Output the [x, y] coordinate of the center of the cell containing the given text.  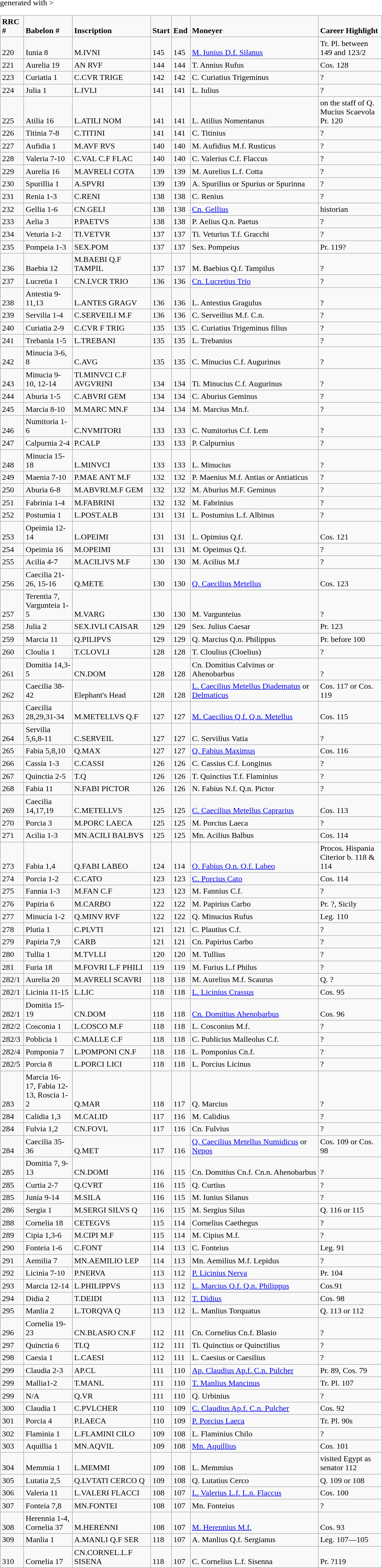
Claudia 1 [48, 1408]
C.AVG [112, 357]
M.FAN C.F [112, 891]
L. Marcius Q.f. Q.n. Philippus [254, 1286]
249 [12, 477]
L. Porcius Licinus [254, 1064]
C.SERVEIL [112, 733]
N. Fabius N.f. Q.n. Pictor [254, 789]
C.TITINI [112, 133]
M.SERGI SILVS Q [112, 1210]
C. Numitorius C.f. Lem [254, 426]
Servilia 1-4 [48, 315]
Sergia 1 [48, 1210]
C. Porcius Cato [254, 879]
291 [12, 1261]
282/5 [12, 1064]
SEX.POM [112, 247]
M. Furius L.f Philus [254, 967]
C. Claudius Ap.f. C.n. Pulcher [254, 1408]
C. Caecilius Metellus Caprarius [254, 806]
Cn. Gellius [254, 209]
M. Tullius [254, 954]
A.MANLI Q.F SER [112, 1540]
M. Caecilius Q.f. Q.n. Metellus [254, 712]
290 [12, 1248]
T. Annius Rufus [254, 65]
TI.Q [112, 1345]
L.MINVCI [112, 460]
C. Servilius Vatia [254, 733]
visited Egypt as senator 112 [350, 1464]
CETEGVS [112, 1223]
289 [12, 1235]
Q. Marcius Q.n. Philippus [254, 639]
Mn. Aemilius M.f. Lepidus [254, 1261]
294 [12, 1298]
306 [12, 1493]
Pomponia 7 [48, 1052]
Aurelia 16 [48, 171]
259 [12, 639]
Aemilia 7 [48, 1261]
CN.LVCR TRIO [112, 281]
Gellia 1-6 [48, 209]
C. Aburius Geminus [254, 396]
M. Cipius M.f. [254, 1235]
Servilia 5,6,8-11 [48, 733]
Cos. 121 [350, 533]
Caecilia 38-42 [48, 690]
263 [12, 712]
T.Q [112, 776]
TI.VETVR [112, 234]
Tr. Pl. 90s [350, 1421]
273 [12, 857]
MN.AEMILIO LEP [112, 1261]
245 [12, 409]
274 [12, 879]
P. Licinius Nerva [254, 1273]
124 [161, 857]
MN.ACILI BALBVS [112, 836]
Q.LVTATI CERCO Q [112, 1480]
Q. Curtius [254, 1185]
CARB [112, 942]
257 [12, 605]
M.ABVRI.M.F GEM [112, 490]
L. Atilius Nomentanus [254, 112]
Manlia 1 [48, 1540]
Cornelia 17 [48, 1557]
Antestia 9-11,13 [48, 298]
Elephant's Head [112, 690]
230 [12, 184]
Procos. Hispania Citerior b. 118 & 114 [350, 857]
Porcia 4 [48, 1421]
L.OPEIMI [112, 533]
L.ATILI NOM [112, 112]
SEX.IVLI CAISAR [112, 627]
T. Quinctius T.f. Flaminius [254, 776]
Q. Fabius Maximus [254, 751]
T. Cloulius (Cloelius) [254, 652]
Porcia 8 [48, 1064]
301 [12, 1421]
Pr. before 100 [350, 639]
Opeimia 12-14 [48, 533]
M. Fabrinius [254, 503]
Spurillia 1 [48, 184]
Cn. Fulvius [254, 1129]
Claudia 2-3 [48, 1370]
Aburia 1-5 [48, 396]
308 [12, 1523]
266 [12, 764]
Acilia 4-7 [48, 562]
Fabia 5,8,10 [48, 751]
C. Minucius C.f. Augurinus [254, 357]
305 [12, 1480]
223 [12, 78]
Cipia 1,3-6 [48, 1235]
N.FABI PICTOR [112, 789]
Sex. Julius Caesar [254, 627]
Q. Marcius [254, 1090]
Mn. Aquillius [254, 1446]
M. Marcius Mn.f. [254, 409]
Leg. 107—105 [350, 1540]
Cn. Papirius Carbo [254, 942]
M.CARBO [112, 904]
M.FOVRI L.F PHILI [112, 967]
261 [12, 669]
M. Aurelius M.f. Scaurus [254, 980]
Cn. Lucretius Trio [254, 281]
Didia 2 [48, 1298]
Renia 1-3 [48, 196]
P.LAECA [112, 1421]
283 [12, 1090]
L.LIC [112, 992]
Cos. 128 [350, 65]
C.PLVTI [112, 929]
L. Memmius [254, 1464]
T.CLOVLI [112, 652]
Cos.91 [350, 1286]
C. Cassius C.f. Longinus [254, 764]
L. Cosconius M.f. [254, 1027]
M.ACILIVS M.F [112, 562]
Leg. 110 [350, 916]
Pr. 119? [350, 247]
M.SILA [112, 1197]
Pr. 123 [350, 627]
L.VALERI FLACCI [112, 1493]
Cos. 115 [350, 712]
L. Trebanius [254, 341]
C. Cornelius L.f. Sisenna [254, 1557]
P. Porcius Laeca [254, 1421]
246 [12, 426]
232 [12, 209]
on the staff of Q. Mucius Scaevola Pr. 120 [350, 112]
P.MAE ANT M.F [112, 477]
Lucretia 1 [48, 281]
C.RENI [112, 196]
Iunia 8 [48, 48]
Q. Lutatius Cerco [254, 1480]
M. Baebius Q.f. Tampilus [254, 264]
Q. 113 or 112 [350, 1311]
M. Aufidius M.f. Rusticus [254, 146]
Julia 1 [48, 90]
292 [12, 1273]
Curiatia 2-9 [48, 328]
P.PAETVS [112, 222]
243 [12, 379]
Caecilia 21-26, 15-16 [48, 579]
Pompeia 1-3 [48, 247]
C.FONT [112, 1248]
Aelia 3 [48, 222]
Pr. 89, Cos. 79 [350, 1370]
M.BAEBI Q.F TAMPIL [112, 264]
Q.MINV RVF [112, 916]
Flaminia 1 [48, 1433]
L.COSCO M.F [112, 1027]
Leg. 91 [350, 1248]
L. Pomponius Cn.f. [254, 1052]
Pr. 104 [350, 1273]
CN.FOVL [112, 1129]
L.ANTES GRAGV [112, 298]
304 [12, 1464]
Lutatia 2,5 [48, 1480]
Pr. ?119 [350, 1557]
Cosconia 1 [48, 1027]
M.AVRELI COTA [112, 171]
228 [12, 158]
Cos. 109 or Cos. 98 [350, 1146]
C.CATO [112, 879]
Marcia 11 [48, 639]
M. Porcius Laeca [254, 823]
298 [12, 1358]
C.ABVRI GEM [112, 396]
MN.FONTEI [112, 1506]
Marcia 8-10 [48, 409]
268 [12, 789]
Valeria 11 [48, 1493]
Numitoria 1-6 [48, 426]
Cos. 100 [350, 1493]
256 [12, 579]
Julia 2 [48, 627]
280 [12, 954]
Cos. 123 [350, 579]
L. Caecilius Metellus Diadematus or Delmaticus [254, 690]
Domitia 7, 9-13 [48, 1168]
L. Minucius [254, 460]
Caecilia 14,17,19 [48, 806]
Q.MET [112, 1146]
M. Opeimus Q.f. [254, 549]
231 [12, 196]
MN.AQVIL [112, 1446]
AP.CL [112, 1370]
L.POST.ALB [112, 515]
250 [12, 490]
Acilia 1-3 [48, 836]
Minucia 3-6, 8 [48, 357]
Q.PILIPVS [112, 639]
TI.MINVCI C.F AVGVRINI [112, 379]
Cassia 1-3 [48, 764]
269 [12, 806]
302 [12, 1433]
Cn. Cornelius Cn.f. Blasio [254, 1328]
C. Valerius C.f. Flaccus [254, 158]
T.MANL [112, 1383]
255 [12, 562]
253 [12, 533]
CN.CORNEL.L.F SISENA [112, 1557]
239 [12, 315]
Cos. 95 [350, 992]
C.CASSI [112, 764]
CN.DOMI [112, 1168]
Valeria 7-10 [48, 158]
309 [12, 1540]
Cos. 96 [350, 1009]
295 [12, 1311]
Ti. Veturius T.f. Gracchi [254, 234]
C. Plautius C.f. [254, 929]
Tr. Pl. 107 [350, 1383]
Q.FABI LABEO [112, 857]
L. Opimius Q.f. [254, 533]
Aufidia 1 [48, 146]
C.VAL C.F FLAC [112, 158]
Papiria 6 [48, 904]
L. Valerius L.f. L.n. Flaccus [254, 1493]
Q.METE [112, 579]
Atilia 16 [48, 112]
Cloulia 1 [48, 652]
282/3 [12, 1039]
L. Licinius Crassus [254, 992]
224 [12, 90]
A.SPVRI [112, 184]
Aburia 6-8 [48, 490]
241 [12, 341]
M.AVF RVS [112, 146]
Manlia 2 [48, 1311]
Plutia 1 [48, 929]
282/4 [12, 1052]
Fulvia 1,2 [48, 1129]
229 [12, 171]
C. Curiatius Trigeminus [254, 78]
237 [12, 281]
220 [12, 48]
C.CVR TRIGE [112, 78]
M.MARC MN.F [112, 409]
244 [12, 396]
C. Renius [254, 196]
Titinia 7-8 [48, 133]
Curiatia 1 [48, 78]
M. Aurelius L.f. Cotta [254, 171]
288 [12, 1223]
C.METELLVS [112, 806]
281 [12, 967]
M. Aburius M.F. Geminus [254, 490]
251 [12, 503]
N/A [48, 1396]
Calidia 1,3 [48, 1116]
Minucia 1-2 [48, 916]
Domitia 15-19 [48, 1009]
265 [12, 751]
Licinia 11-15 [48, 992]
Quinctia 2-5 [48, 776]
Q. ? [350, 980]
Porcia 1-2 [48, 879]
L.PHILIPPVS [112, 1286]
L. Caesius or Caesilius [254, 1358]
Cos. 116 [350, 751]
Cos. 101 [350, 1446]
T. Manlius Mancinus [254, 1383]
Cn. Domitius Ahenobarbus [254, 1009]
Q.MAR [112, 1090]
235 [12, 247]
Fonteia 7,8 [48, 1506]
Trebania 1-5 [48, 341]
247 [12, 443]
Cornelia 19-23 [48, 1328]
248 [12, 460]
307 [12, 1506]
L. Manlius Torquatus [254, 1311]
L.TORQVA Q [112, 1311]
Babelon # [48, 27]
Aurelia 19 [48, 65]
Ap. Claudius Ap.f. C.n. Pulcher [254, 1370]
221 [12, 65]
Herennia 1-4, Cornelia 37 [48, 1523]
A. Manlius Q.f. Sergianus [254, 1540]
Ti. Quinctius or Quinctilius [254, 1345]
P. Maenius M.f. Antias or Antiaticus [254, 477]
Curtia 2-7 [48, 1185]
Tullia 1 [48, 954]
Minucia 15-18 [48, 460]
M. Fannius C.f. [254, 891]
Calpurnia 2-4 [48, 443]
Cn. Domitius Calvinus or Ahenobarbus [254, 669]
303 [12, 1446]
254 [12, 549]
M.PORC LAECA [112, 823]
Cn. Domitius Cn.f. Cn.n. Ahenobarbus [254, 1168]
Porcia 3 [48, 823]
M.TVLLI [112, 954]
L.FLAMINI CILO [112, 1433]
End [181, 27]
225 [12, 112]
286 [12, 1210]
M.OPEIMI [112, 549]
Career Highlight [350, 27]
Aquillia 1 [48, 1446]
Cornelius Caethegus [254, 1223]
Q. Fabius Q.n. Q.f. Labeo [254, 857]
Papiria 7,9 [48, 942]
Cornelia 18 [48, 1223]
Fabia 1,4 [48, 857]
Q.VR [112, 1396]
Sex. Pompeius [254, 247]
279 [12, 942]
Opeimia 16 [48, 549]
P.CALP [112, 443]
227 [12, 146]
Fonteia 1-6 [48, 1248]
Q. Urbinius [254, 1396]
P. Aelius Q.n. Paetus [254, 222]
234 [12, 234]
Marcia 16-17, Fabia 12-13, Roscia 1-2 [48, 1090]
L. Flaminius Chilo [254, 1433]
277 [12, 916]
C.SERVEILI M.F [112, 315]
267 [12, 776]
Mallia1-2 [48, 1383]
226 [12, 133]
Inscription [112, 27]
242 [12, 357]
Cos. 117 or Cos. 119 [350, 690]
Mn. Acilius Balbus [254, 836]
M. Papirius Carbo [254, 904]
Mn. Fonteius [254, 1506]
276 [12, 904]
M. Acilius M.f [254, 562]
Start [161, 27]
L. Iulius [254, 90]
Cos. 113 [350, 806]
historian [350, 209]
Moneyer [254, 27]
M. Iunius D.f. Silanus [254, 48]
Licinia 7-10 [48, 1273]
P.NERVA [112, 1273]
M. Sergius Silus [254, 1210]
Cos. 92 [350, 1408]
CN.BLASIO CN.F [112, 1328]
M. Herennius M.f. [254, 1523]
C. Fonteius [254, 1248]
252 [12, 515]
M. Iunius Silanus [254, 1197]
278 [12, 929]
L.IVLI [112, 90]
Aurelia 20 [48, 980]
Cos. 98 [350, 1298]
M. Vargunteius [254, 605]
C.NVMITORI [112, 426]
T. Didius [254, 1298]
L.TREBANI [112, 341]
L.MEMMI [112, 1464]
293 [12, 1286]
Fabrinia 1-4 [48, 503]
Poblicia 1 [48, 1039]
Q.CVRT [112, 1185]
Quinctia 6 [48, 1345]
Caesia 1 [48, 1358]
Cos. 93 [350, 1523]
L. Antestius Gragulus [254, 298]
Marcia 12-14 [48, 1286]
P. Calpurnius [254, 443]
296 [12, 1328]
M.VARG [112, 605]
Caecilia 28,29,31-34 [48, 712]
Fabia 11 [48, 789]
264 [12, 733]
M.IVNI [112, 48]
L.PORCI LICI [112, 1064]
310 [12, 1557]
Q. 109 or 108 [350, 1480]
M.CIPI M.F [112, 1235]
260 [12, 652]
233 [12, 222]
M.HERENNI [112, 1523]
L. Postumius L.f. Albinus [254, 515]
Q. Caecilius Metellus [254, 579]
M.METELLVS Q.F [112, 712]
Minucia 9-10, 12-14 [48, 379]
M.CALID [112, 1116]
271 [12, 836]
M. Calidius [254, 1116]
C. Publicius Malleolus C.f. [254, 1039]
L.CAESI [112, 1358]
300 [12, 1408]
238 [12, 298]
Memmia 1 [48, 1464]
Ti. Minucius C.f. Augurinus [254, 379]
M.FABRINI [112, 503]
T.DEIDI [112, 1298]
C. Curiatius Trigeminus filius [254, 328]
M.AVRELI SCAVRI [112, 980]
Junia 9-14 [48, 1197]
Q. 116 or 115 [350, 1210]
240 [12, 328]
Domitia 14,3-5 [48, 669]
C. Titinius [254, 133]
282/2 [12, 1027]
AN RVF [112, 65]
C. Serveilius M.f. C.n. [254, 315]
Maenia 7-10 [48, 477]
Terentia 7, Vargunteia 1-5 [48, 605]
Postumia 1 [48, 515]
258 [12, 627]
C.PVLCHER [112, 1408]
Q. Caecilius Metellus Numidicus or Nepos [254, 1146]
Baebia 12 [48, 264]
236 [12, 264]
262 [12, 690]
CN.GELI [112, 209]
297 [12, 1345]
Q.MAX [112, 751]
Fannia 1-3 [48, 891]
270 [12, 823]
Veturia 1-2 [48, 234]
Caecilia 35-36 [48, 1146]
Q. Minucius Rufus [254, 916]
Tr. Pl. between 149 and 123/2 [350, 48]
Pr. ?, Sicily [350, 904]
L.POMPONI CN.F [112, 1052]
Furia 18 [48, 967]
275 [12, 891]
A. Spurilius or Spurius or Spurinna [254, 184]
C.CVR F TRIG [112, 328]
RRC # [12, 27]
C.MALLE C.F [112, 1039]
